Determine the (x, y) coordinate at the center of the cell enclosing the given text.  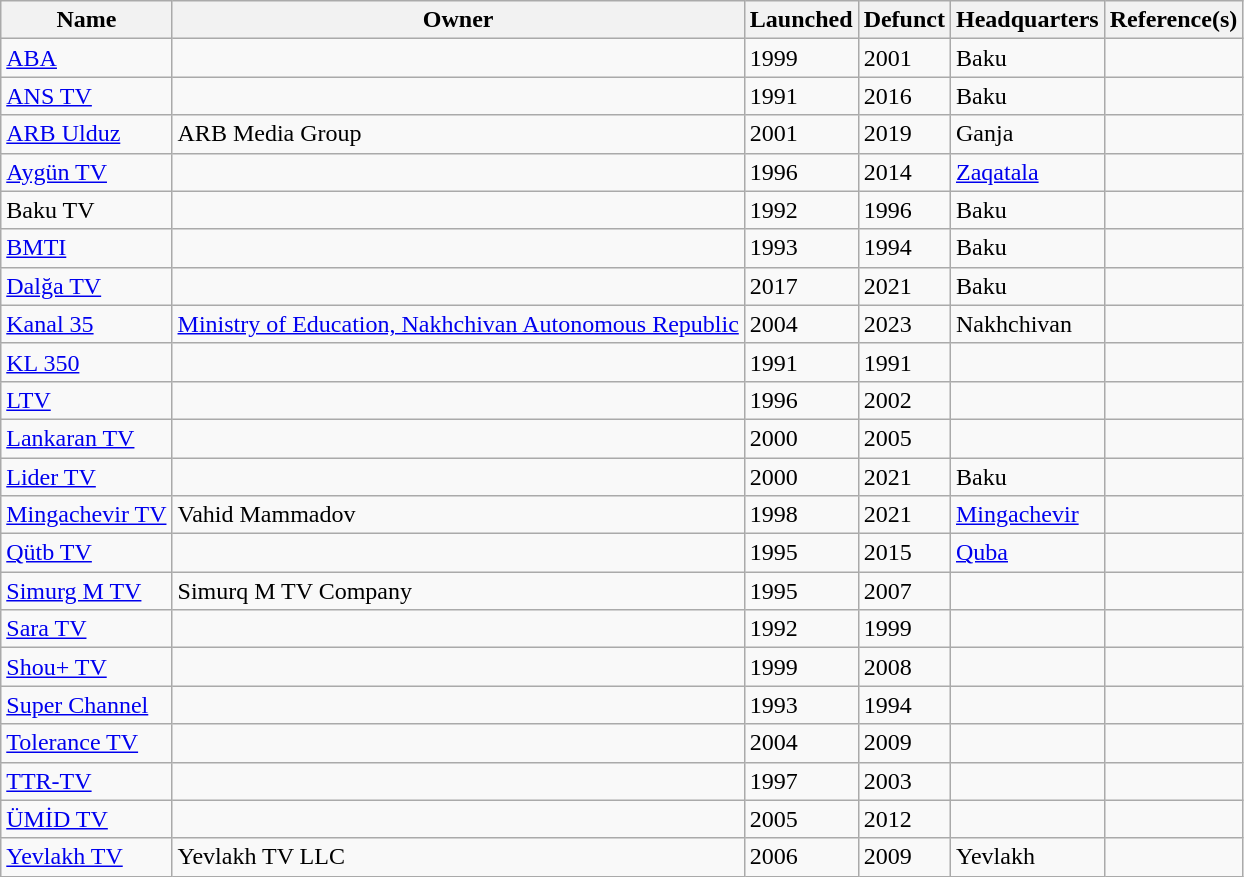
2017 (801, 286)
2006 (801, 857)
ABA (86, 58)
Kanal 35 (86, 324)
2002 (904, 400)
Aygün TV (86, 172)
ARB Ulduz (86, 134)
Headquarters (1027, 20)
KL 350 (86, 362)
ANS TV (86, 96)
2007 (904, 591)
2008 (904, 667)
2012 (904, 819)
2015 (904, 553)
1997 (801, 781)
2014 (904, 172)
Reference(s) (1174, 20)
BMTI (86, 248)
Owner (458, 20)
TTR-TV (86, 781)
2019 (904, 134)
Yevlakh TV (86, 857)
Defunct (904, 20)
Sara TV (86, 629)
Super Channel (86, 705)
Quba (1027, 553)
Lankaran TV (86, 438)
Shou+ TV (86, 667)
LTV (86, 400)
2003 (904, 781)
Vahid Mammadov (458, 515)
1998 (801, 515)
Name (86, 20)
2023 (904, 324)
Simurg M TV (86, 591)
Zaqatala (1027, 172)
Yevlakh (1027, 857)
2016 (904, 96)
Mingachevir TV (86, 515)
Dalğa TV (86, 286)
Simurq M TV Company (458, 591)
Qütb TV (86, 553)
ARB Media Group (458, 134)
Yevlakh TV LLC (458, 857)
Mingachevir (1027, 515)
Ministry of Education, Nakhchivan Autonomous Republic (458, 324)
Tolerance TV (86, 743)
Baku TV (86, 210)
Ganja (1027, 134)
ÜMİD TV (86, 819)
Launched (801, 20)
Nakhchivan (1027, 324)
Lider TV (86, 477)
